Scan for the cell matching the given text and deliver its (x, y) coordinate at center. 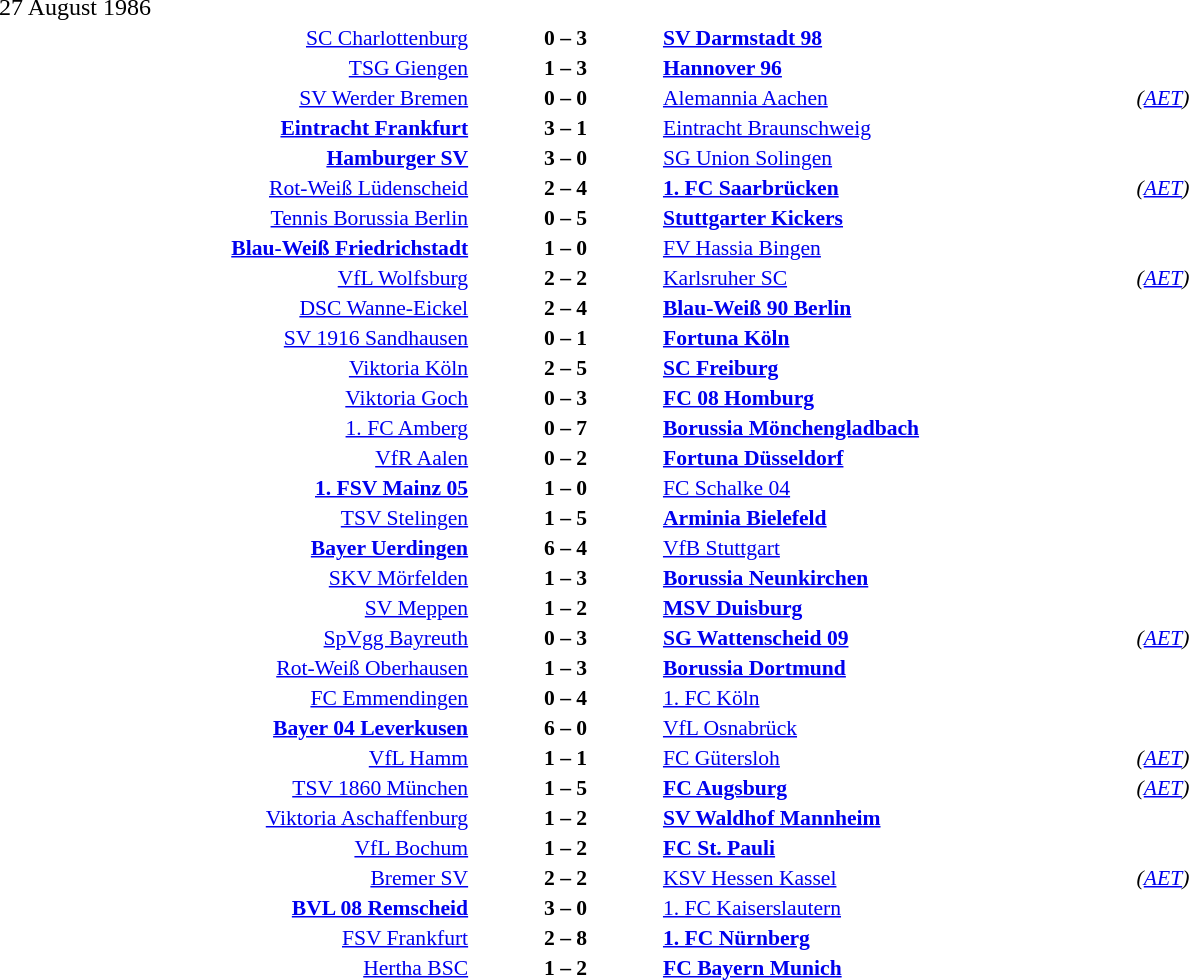
6 – 4 (566, 548)
Hannover 96 (897, 68)
FC St. Pauli (897, 848)
0 – 1 (566, 338)
1 – 1 (566, 758)
1. FC Köln (897, 698)
SV Darmstadt 98 (897, 38)
Borussia Neunkirchen (897, 578)
0 – 5 (566, 218)
Blau-Weiß 90 Berlin (897, 308)
SG Wattenscheid 09 (897, 638)
0 – 0 (566, 98)
3 – 1 (566, 128)
0 – 2 (566, 458)
Karlsruher SC (897, 278)
VfB Stuttgart (897, 548)
Fortuna Köln (897, 338)
0 – 7 (566, 428)
SV Waldhof Mannheim (897, 818)
2 – 8 (566, 938)
6 – 0 (566, 728)
KSV Hessen Kassel (897, 878)
2 – 5 (566, 368)
1. FC Kaiserslautern (897, 908)
FC 08 Homburg (897, 398)
Borussia Mönchengladbach (897, 428)
MSV Duisburg (897, 608)
Arminia Bielefeld (897, 518)
Borussia Dortmund (897, 668)
FC Schalke 04 (897, 488)
1. FC Saarbrücken (897, 188)
SC Freiburg (897, 368)
Fortuna Düsseldorf (897, 458)
SG Union Solingen (897, 158)
FV Hassia Bingen (897, 248)
FC Gütersloh (897, 758)
Alemannia Aachen (897, 98)
0 – 4 (566, 698)
1. FC Nürnberg (897, 938)
FC Augsburg (897, 788)
VfL Osnabrück (897, 728)
Eintracht Braunschweig (897, 128)
Stuttgarter Kickers (897, 218)
